Scan for the cell matching the given text and deliver its (x, y) coordinate at center. 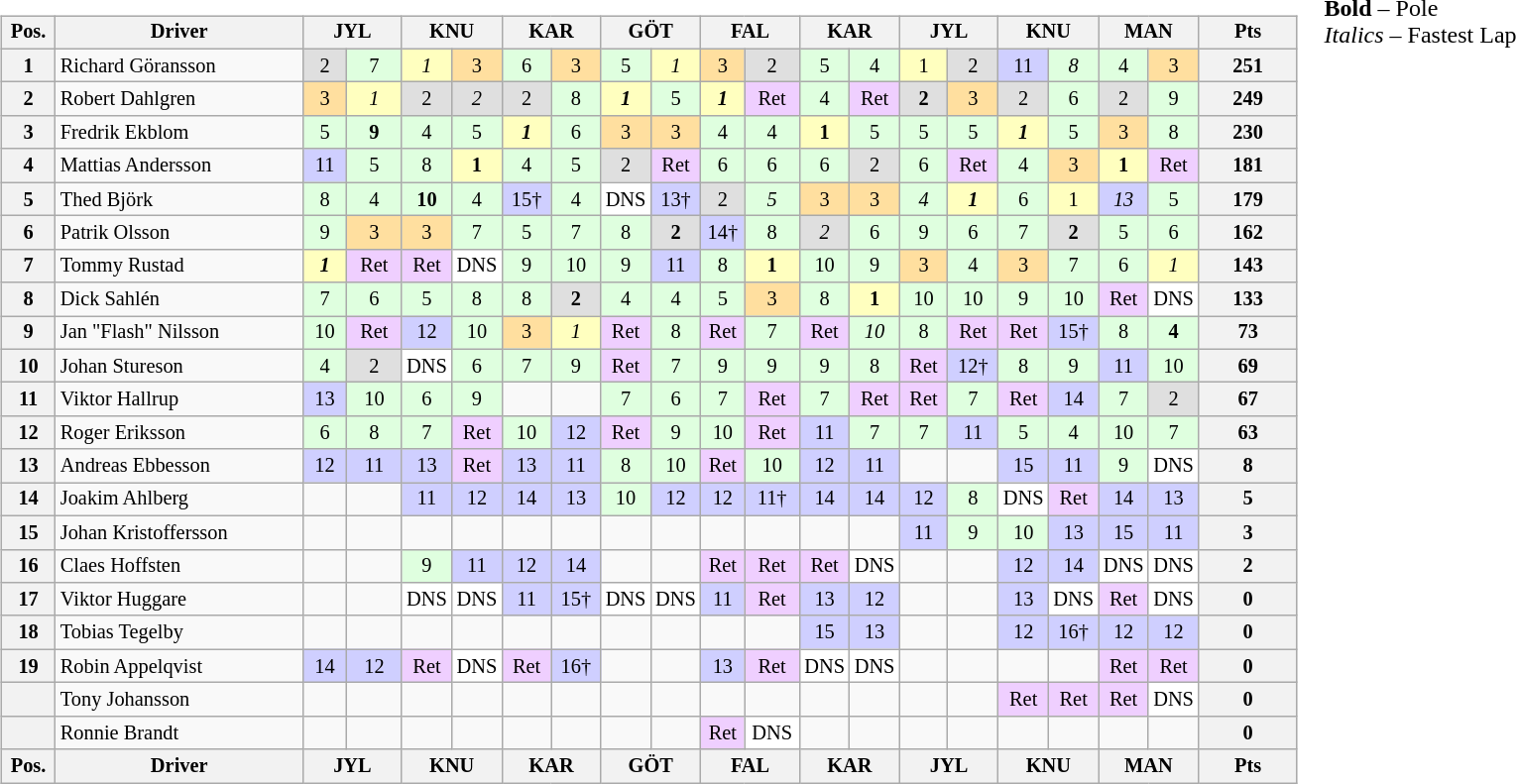
Johan Kristoffersson (179, 532)
Dick Sahlén (179, 299)
Richard Göransson (179, 65)
162 (1248, 233)
Johan Stureson (179, 366)
Mattias Andersson (179, 166)
18 (28, 632)
Andreas Ebbesson (179, 466)
Ronnie Brandt (179, 732)
Robert Dahlgren (179, 99)
179 (1248, 199)
Tobias Tegelby (179, 632)
Viktor Hallrup (179, 399)
133 (1248, 299)
Tony Johansson (179, 700)
Roger Eriksson (179, 433)
249 (1248, 99)
230 (1248, 133)
143 (1248, 266)
11† (771, 500)
Thed Björk (179, 199)
Fredrik Ekblom (179, 133)
19 (28, 666)
Tommy Rustad (179, 266)
67 (1248, 399)
69 (1248, 366)
Joakim Ahlberg (179, 500)
Claes Hoffsten (179, 566)
251 (1248, 65)
12† (974, 366)
73 (1248, 333)
17 (28, 600)
181 (1248, 166)
14† (723, 233)
Patrik Olsson (179, 233)
63 (1248, 433)
Viktor Huggare (179, 600)
Jan "Flash" Nilsson (179, 333)
16 (28, 566)
13† (675, 199)
Robin Appelqvist (179, 666)
